Extract the (x, y) coordinate from the center of the cell holding the provided text.  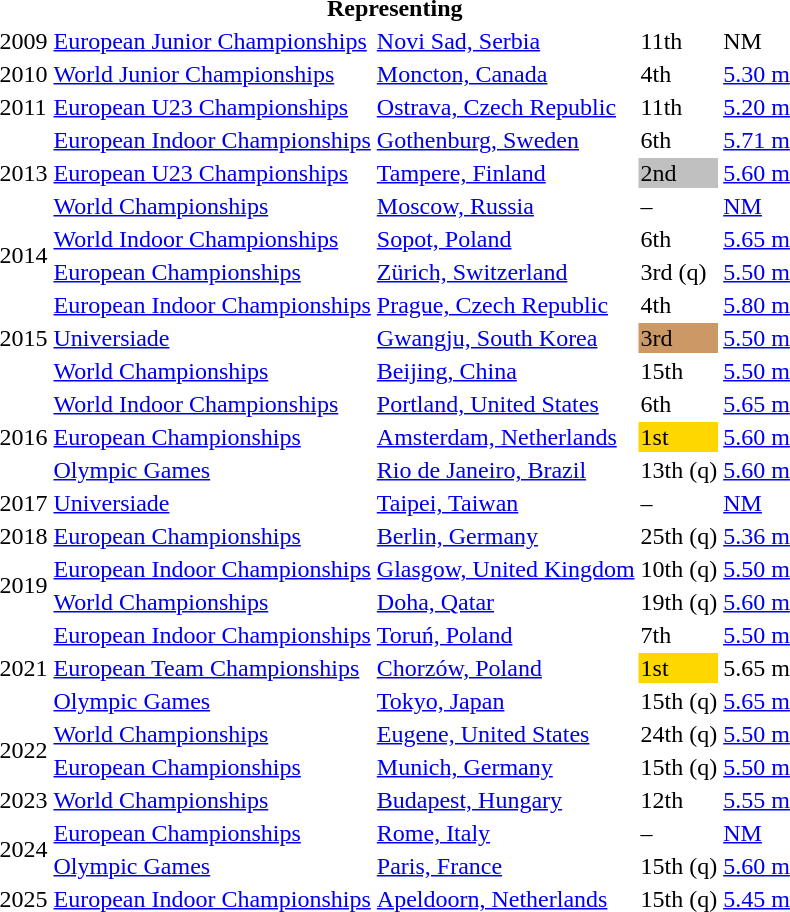
Glasgow, United Kingdom (506, 569)
European Team Championships (212, 668)
Portland, United States (506, 404)
Munich, Germany (506, 767)
Rio de Janeiro, Brazil (506, 470)
15th (679, 371)
Berlin, Germany (506, 536)
Eugene, United States (506, 734)
19th (q) (679, 602)
Tampere, Finland (506, 173)
Gwangju, South Korea (506, 338)
Moscow, Russia (506, 206)
3rd (q) (679, 272)
13th (q) (679, 470)
12th (679, 800)
Zürich, Switzerland (506, 272)
Paris, France (506, 866)
Tokyo, Japan (506, 701)
Beijing, China (506, 371)
Budapest, Hungary (506, 800)
Gothenburg, Sweden (506, 140)
European Junior Championships (212, 41)
Ostrava, Czech Republic (506, 107)
Sopot, Poland (506, 239)
2nd (679, 173)
3rd (679, 338)
Moncton, Canada (506, 74)
World Junior Championships (212, 74)
Amsterdam, Netherlands (506, 437)
Chorzów, Poland (506, 668)
Novi Sad, Serbia (506, 41)
24th (q) (679, 734)
Prague, Czech Republic (506, 305)
Toruń, Poland (506, 635)
10th (q) (679, 569)
Taipei, Taiwan (506, 503)
25th (q) (679, 536)
Doha, Qatar (506, 602)
Rome, Italy (506, 833)
7th (679, 635)
